Provide the (x, y) coordinate of the cell's center where the given text is located.  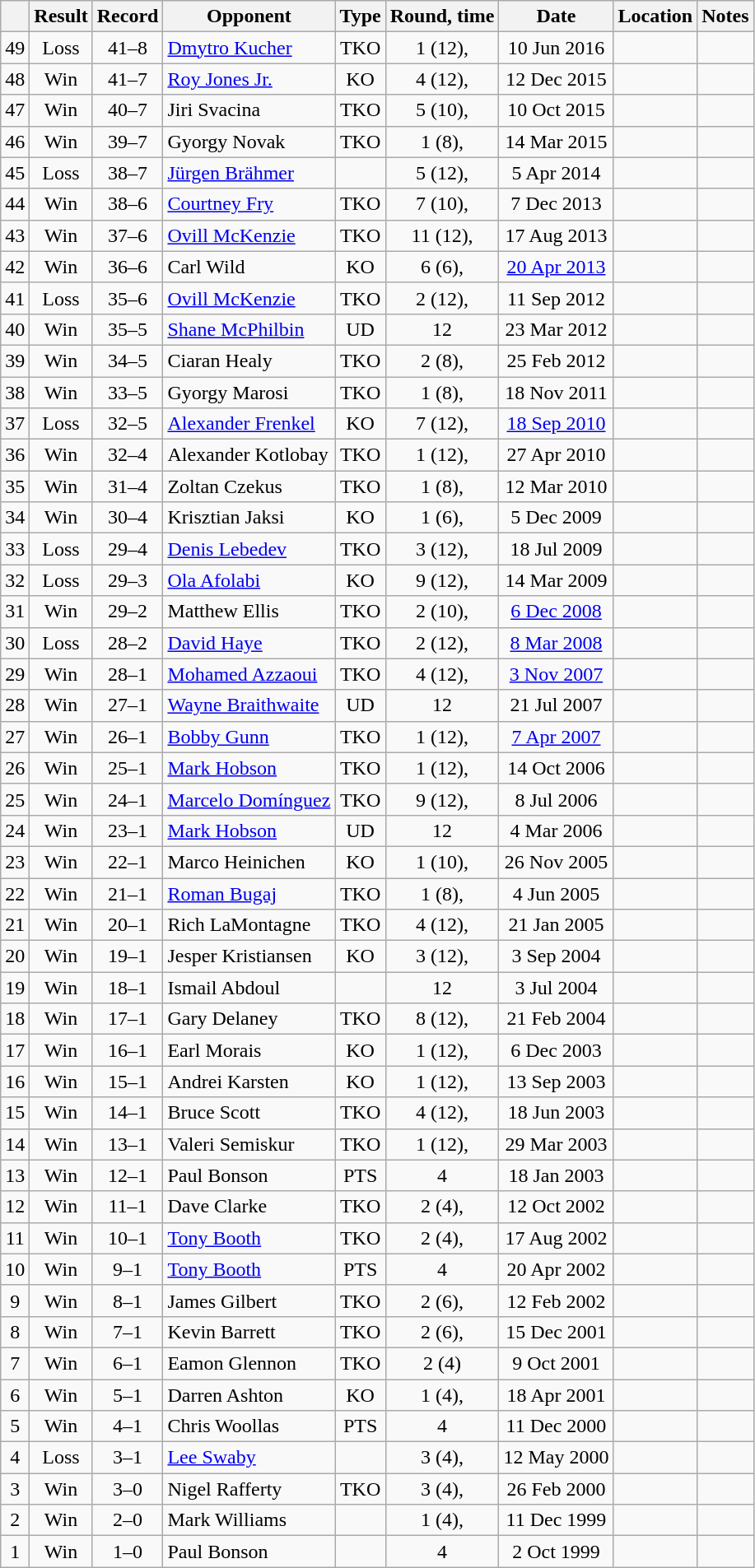
Roy Jones Jr. (249, 79)
22 (15, 893)
20 Apr 2013 (557, 267)
Jiri Svacina (249, 110)
24 (15, 831)
28–1 (128, 674)
32–4 (128, 455)
46 (15, 142)
Wayne Braithwaite (249, 705)
Opponent (249, 16)
17 Aug 2013 (557, 235)
38–7 (128, 173)
6 Dec 2008 (557, 612)
David Haye (249, 643)
40–7 (128, 110)
2 (15, 1520)
36–6 (128, 267)
48 (15, 79)
25–1 (128, 768)
30–4 (128, 518)
27–1 (128, 705)
35–6 (128, 298)
Valeri Semiskur (249, 1144)
7 Apr 2007 (557, 737)
13–1 (128, 1144)
19–1 (128, 956)
8 Mar 2008 (557, 643)
Gyorgy Marosi (249, 393)
38 (15, 393)
24–1 (128, 799)
29–3 (128, 580)
41 (15, 298)
28 (15, 705)
2 (10), (442, 612)
18 Jan 2003 (557, 1175)
Dmytro Kucher (249, 48)
James Gilbert (249, 1300)
Eamon Glennon (249, 1363)
32–5 (128, 424)
Darren Ashton (249, 1395)
27 (15, 737)
21 Jan 2005 (557, 925)
14 (15, 1144)
37–6 (128, 235)
39–7 (128, 142)
Gyorgy Novak (249, 142)
Alexander Kotlobay (249, 455)
5 (10), (442, 110)
Record (128, 16)
Marco Heinichen (249, 862)
14 Mar 2015 (557, 142)
15–1 (128, 1082)
41–7 (128, 79)
18 Sep 2010 (557, 424)
21–1 (128, 893)
Marcelo Domínguez (249, 799)
15 (15, 1113)
6 Dec 2003 (557, 1050)
Ismail Abdoul (249, 988)
22–1 (128, 862)
20 Apr 2002 (557, 1269)
11 (15, 1238)
14 Oct 2006 (557, 768)
36 (15, 455)
8 (12), (442, 1019)
12 Mar 2010 (557, 486)
31–4 (128, 486)
11–1 (128, 1207)
18 (15, 1019)
Andrei Karsten (249, 1082)
5–1 (128, 1395)
10 Jun 2016 (557, 48)
20 (15, 956)
43 (15, 235)
18 Apr 2001 (557, 1395)
Zoltan Czekus (249, 486)
20–1 (128, 925)
8–1 (128, 1300)
26 (15, 768)
1 (15, 1552)
8 Jul 2006 (557, 799)
7 (12), (442, 424)
18 Jun 2003 (557, 1113)
Location (655, 16)
23 Mar 2012 (557, 329)
44 (15, 204)
15 Dec 2001 (557, 1332)
23–1 (128, 831)
37 (15, 424)
5 Dec 2009 (557, 518)
2 (4) (442, 1363)
3 (15, 1489)
17–1 (128, 1019)
34–5 (128, 361)
10–1 (128, 1238)
Ciaran Healy (249, 361)
1 (10), (442, 862)
31 (15, 612)
Matthew Ellis (249, 612)
Denis Lebedev (249, 549)
7 Dec 2013 (557, 204)
49 (15, 48)
Earl Morais (249, 1050)
12 Dec 2015 (557, 79)
Kevin Barrett (249, 1332)
Gary Delaney (249, 1019)
12 Oct 2002 (557, 1207)
1 (6), (442, 518)
11 Sep 2012 (557, 298)
41–8 (128, 48)
Jesper Kristiansen (249, 956)
16–1 (128, 1050)
Shane McPhilbin (249, 329)
Mohamed Azzaoui (249, 674)
17 (15, 1050)
18–1 (128, 988)
9 (15, 1300)
13 Sep 2003 (557, 1082)
29–2 (128, 612)
42 (15, 267)
29 Mar 2003 (557, 1144)
23 (15, 862)
27 Apr 2010 (557, 455)
Rich LaMontagne (249, 925)
33–5 (128, 393)
21 Feb 2004 (557, 1019)
11 Dec 1999 (557, 1520)
2 Oct 1999 (557, 1552)
Dave Clarke (249, 1207)
4 Mar 2006 (557, 831)
25 (15, 799)
7–1 (128, 1332)
1–0 (128, 1552)
26 Nov 2005 (557, 862)
21 Jul 2007 (557, 705)
19 (15, 988)
30 (15, 643)
Nigel Rafferty (249, 1489)
Jürgen Brähmer (249, 173)
39 (15, 361)
29 (15, 674)
Type (361, 16)
Chris Woollas (249, 1426)
Ola Afolabi (249, 580)
5 (12), (442, 173)
5 Apr 2014 (557, 173)
45 (15, 173)
12 Feb 2002 (557, 1300)
Carl Wild (249, 267)
47 (15, 110)
Bobby Gunn (249, 737)
28–2 (128, 643)
11 (12), (442, 235)
2 (8), (442, 361)
Notes (725, 16)
Alexander Frenkel (249, 424)
11 Dec 2000 (557, 1426)
Mark Williams (249, 1520)
3–1 (128, 1458)
35–5 (128, 329)
14–1 (128, 1113)
10 Oct 2015 (557, 110)
Round, time (442, 16)
9 Oct 2001 (557, 1363)
7 (10), (442, 204)
8 (15, 1332)
4 Jun 2005 (557, 893)
Roman Bugaj (249, 893)
35 (15, 486)
10 (15, 1269)
32 (15, 580)
40 (15, 329)
Date (557, 16)
5 (15, 1426)
21 (15, 925)
26–1 (128, 737)
Bruce Scott (249, 1113)
18 Jul 2009 (557, 549)
3 Sep 2004 (557, 956)
6 (15, 1395)
14 Mar 2009 (557, 580)
Result (61, 16)
38–6 (128, 204)
26 Feb 2000 (557, 1489)
33 (15, 549)
18 Nov 2011 (557, 393)
3 Nov 2007 (557, 674)
29–4 (128, 549)
16 (15, 1082)
9–1 (128, 1269)
13 (15, 1175)
4–1 (128, 1426)
12–1 (128, 1175)
6–1 (128, 1363)
12 May 2000 (557, 1458)
25 Feb 2012 (557, 361)
2–0 (128, 1520)
3 Jul 2004 (557, 988)
Krisztian Jaksi (249, 518)
Lee Swaby (249, 1458)
6 (6), (442, 267)
7 (15, 1363)
3–0 (128, 1489)
17 Aug 2002 (557, 1238)
Courtney Fry (249, 204)
34 (15, 518)
